Return the [x, y] coordinate for the center point of the cell that contains the specified text.  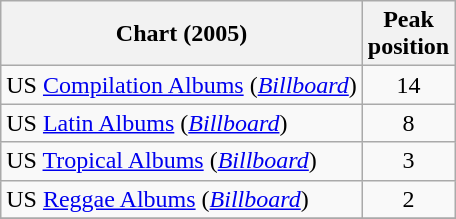
2 [408, 199]
US Tropical Albums (Billboard) [182, 161]
US Compilation Albums (Billboard) [182, 85]
8 [408, 123]
3 [408, 161]
Peakposition [408, 34]
US Latin Albums (Billboard) [182, 123]
US Reggae Albums (Billboard) [182, 199]
14 [408, 85]
Chart (2005) [182, 34]
